Output the (x, y) coordinate of the center of the cell containing the given text.  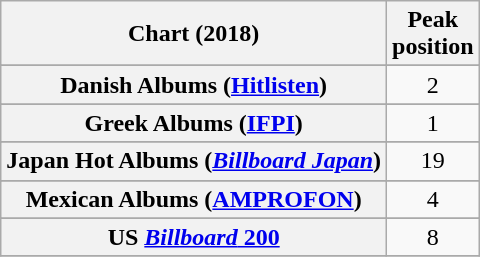
2 (433, 85)
Japan Hot Albums (Billboard Japan) (194, 161)
19 (433, 161)
Chart (2018) (194, 34)
US Billboard 200 (194, 237)
4 (433, 199)
1 (433, 123)
Danish Albums (Hitlisten) (194, 85)
8 (433, 237)
Mexican Albums (AMPROFON) (194, 199)
Peakposition (433, 34)
Greek Albums (IFPI) (194, 123)
